Return (X, Y) of the center of cell containing provided text 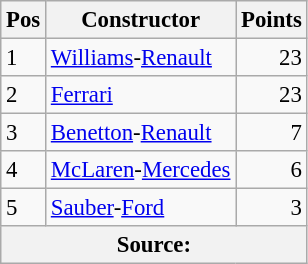
Ferrari (141, 95)
Pos (24, 20)
Points (272, 20)
2 (24, 95)
Benetton-Renault (141, 133)
McLaren-Mercedes (141, 170)
7 (272, 133)
Constructor (141, 20)
6 (272, 170)
5 (24, 208)
1 (24, 58)
Sauber-Ford (141, 208)
4 (24, 170)
Source: (154, 245)
Williams-Renault (141, 58)
